Scan for the cell matching the given text and deliver its [X, Y] coordinate at center. 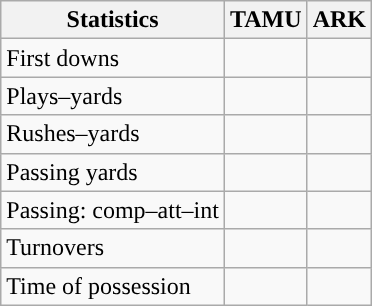
First downs [113, 58]
TAMU [266, 20]
ARK [339, 20]
Passing: comp–att–int [113, 210]
Turnovers [113, 248]
Statistics [113, 20]
Plays–yards [113, 96]
Rushes–yards [113, 134]
Time of possession [113, 286]
Passing yards [113, 172]
